Capture the cell that displays the provided text and extract its (x, y) central coordinate. 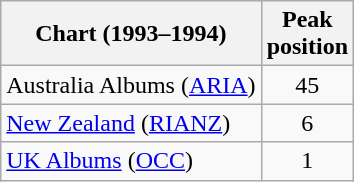
Chart (1993–1994) (131, 34)
UK Albums (OCC) (131, 161)
1 (307, 161)
6 (307, 123)
New Zealand (RIANZ) (131, 123)
Peakposition (307, 34)
45 (307, 85)
Australia Albums (ARIA) (131, 85)
